Capture the cell that displays the provided text and extract its (X, Y) central coordinate. 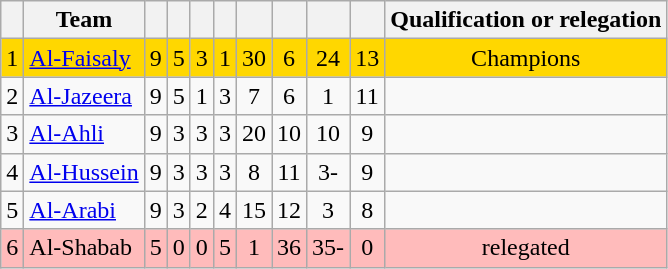
7 (254, 96)
Team (84, 20)
Qualification or relegation (526, 20)
Al-Jazeera (84, 96)
Al-Ahli (84, 134)
relegated (526, 248)
12 (290, 210)
35- (328, 248)
Al-Arabi (84, 210)
Al-Faisaly (84, 58)
Al-Shabab (84, 248)
13 (368, 58)
20 (254, 134)
3- (328, 172)
Al-Hussein (84, 172)
15 (254, 210)
Champions (526, 58)
24 (328, 58)
36 (290, 248)
30 (254, 58)
